Locate the cell with the specified text and output its (x, y) center coordinate. 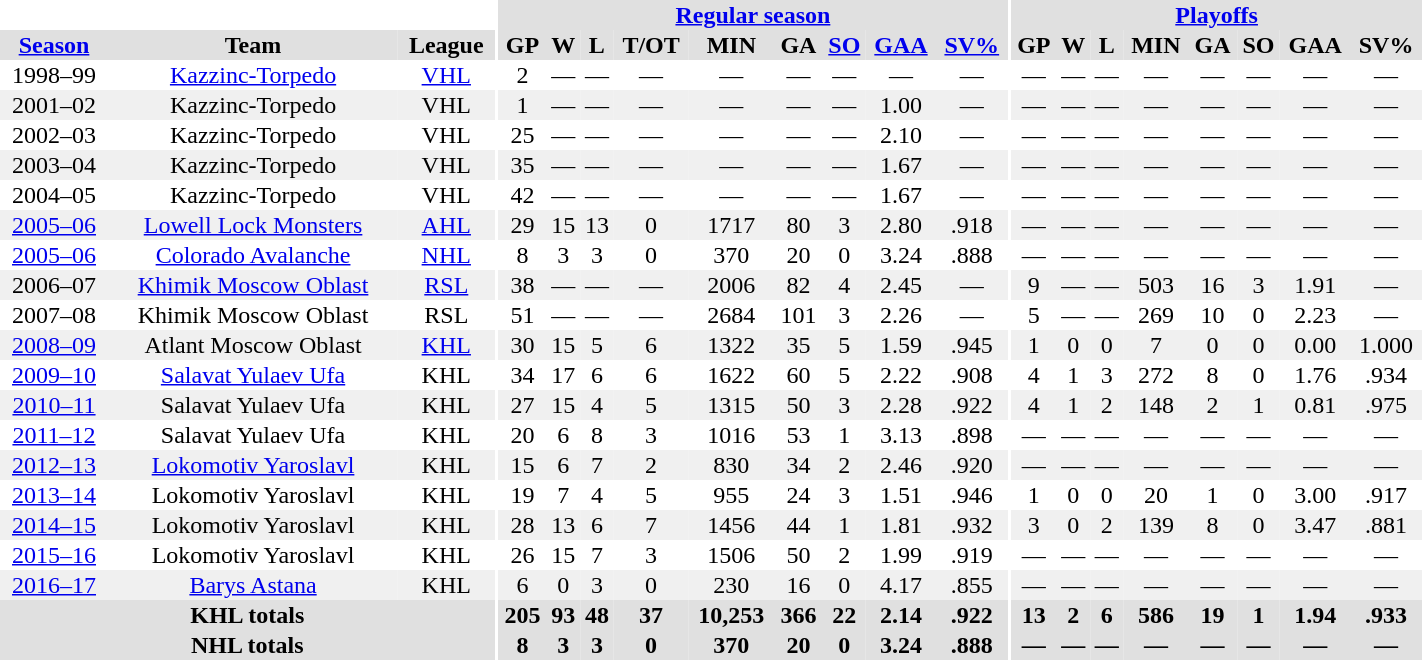
Atlant Moscow Oblast (253, 345)
Team (253, 45)
NHL (446, 255)
Lowell Lock Monsters (253, 225)
2.46 (901, 465)
Regular season (752, 15)
2007–08 (54, 315)
1456 (732, 525)
.932 (972, 525)
1.81 (901, 525)
NHL totals (248, 645)
2006–07 (54, 285)
2011–12 (54, 435)
1998–99 (54, 75)
.898 (972, 435)
.975 (1386, 405)
82 (798, 285)
205 (522, 615)
2013–14 (54, 495)
2014–15 (54, 525)
2006 (732, 285)
230 (732, 585)
9 (1034, 285)
2015–16 (54, 555)
1.99 (901, 555)
53 (798, 435)
1.94 (1315, 615)
.855 (972, 585)
2009–10 (54, 375)
2010–11 (54, 405)
.881 (1386, 525)
830 (732, 465)
Season (54, 45)
586 (1156, 615)
Playoffs (1216, 15)
1.91 (1315, 285)
37 (652, 615)
2002–03 (54, 135)
3.00 (1315, 495)
.933 (1386, 615)
17 (564, 375)
2.22 (901, 375)
AHL (446, 225)
1717 (732, 225)
51 (522, 315)
10 (1212, 315)
Colorado Avalanche (253, 255)
.946 (972, 495)
0.81 (1315, 405)
2016–17 (54, 585)
10,253 (732, 615)
80 (798, 225)
139 (1156, 525)
2.26 (901, 315)
38 (522, 285)
1622 (732, 375)
26 (522, 555)
.919 (972, 555)
2.45 (901, 285)
2003–04 (54, 165)
272 (1156, 375)
29 (522, 225)
1315 (732, 405)
22 (844, 615)
60 (798, 375)
1.59 (901, 345)
48 (597, 615)
T/OT (652, 45)
.945 (972, 345)
2008–09 (54, 345)
955 (732, 495)
1.51 (901, 495)
28 (522, 525)
1.00 (901, 105)
30 (522, 345)
.908 (972, 375)
101 (798, 315)
25 (522, 135)
2.80 (901, 225)
4.17 (901, 585)
2.10 (901, 135)
366 (798, 615)
2.14 (901, 615)
3.13 (901, 435)
2004–05 (54, 195)
2.23 (1315, 315)
2012–13 (54, 465)
27 (522, 405)
2.28 (901, 405)
1016 (732, 435)
.934 (1386, 375)
1506 (732, 555)
1.76 (1315, 375)
.918 (972, 225)
24 (798, 495)
.917 (1386, 495)
42 (522, 195)
269 (1156, 315)
League (446, 45)
2684 (732, 315)
0.00 (1315, 345)
2001–02 (54, 105)
Barys Astana (253, 585)
44 (798, 525)
503 (1156, 285)
KHL totals (248, 615)
148 (1156, 405)
3.47 (1315, 525)
93 (564, 615)
.920 (972, 465)
1322 (732, 345)
1.000 (1386, 345)
